Provide the [X, Y] coordinate of the cell's center where the given text is located.  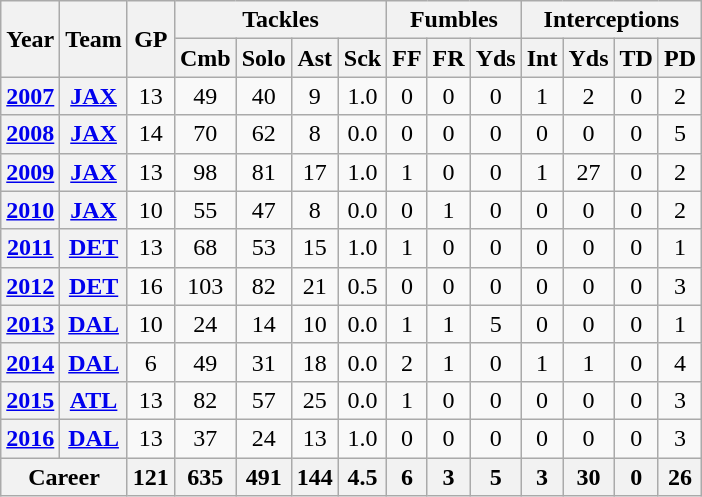
Cmb [205, 58]
PD [680, 58]
70 [205, 134]
30 [588, 477]
98 [205, 172]
2015 [30, 400]
21 [314, 286]
Tackles [280, 20]
Sck [362, 58]
2011 [30, 248]
ATL [94, 400]
15 [314, 248]
Int [542, 58]
2016 [30, 438]
2008 [30, 134]
103 [205, 286]
Team [94, 39]
31 [264, 362]
4 [680, 362]
144 [314, 477]
2009 [30, 172]
18 [314, 362]
81 [264, 172]
GP [150, 39]
491 [264, 477]
Interceptions [611, 20]
53 [264, 248]
2014 [30, 362]
Year [30, 39]
68 [205, 248]
47 [264, 210]
2010 [30, 210]
2007 [30, 96]
62 [264, 134]
4.5 [362, 477]
26 [680, 477]
121 [150, 477]
2012 [30, 286]
40 [264, 96]
2013 [30, 324]
Ast [314, 58]
Career [64, 477]
55 [205, 210]
27 [588, 172]
25 [314, 400]
Solo [264, 58]
FR [448, 58]
57 [264, 400]
9 [314, 96]
635 [205, 477]
17 [314, 172]
0.5 [362, 286]
16 [150, 286]
TD [636, 58]
FF [407, 58]
Fumbles [454, 20]
37 [205, 438]
